Extract the (X, Y) coordinate from the center of the cell holding the provided text.  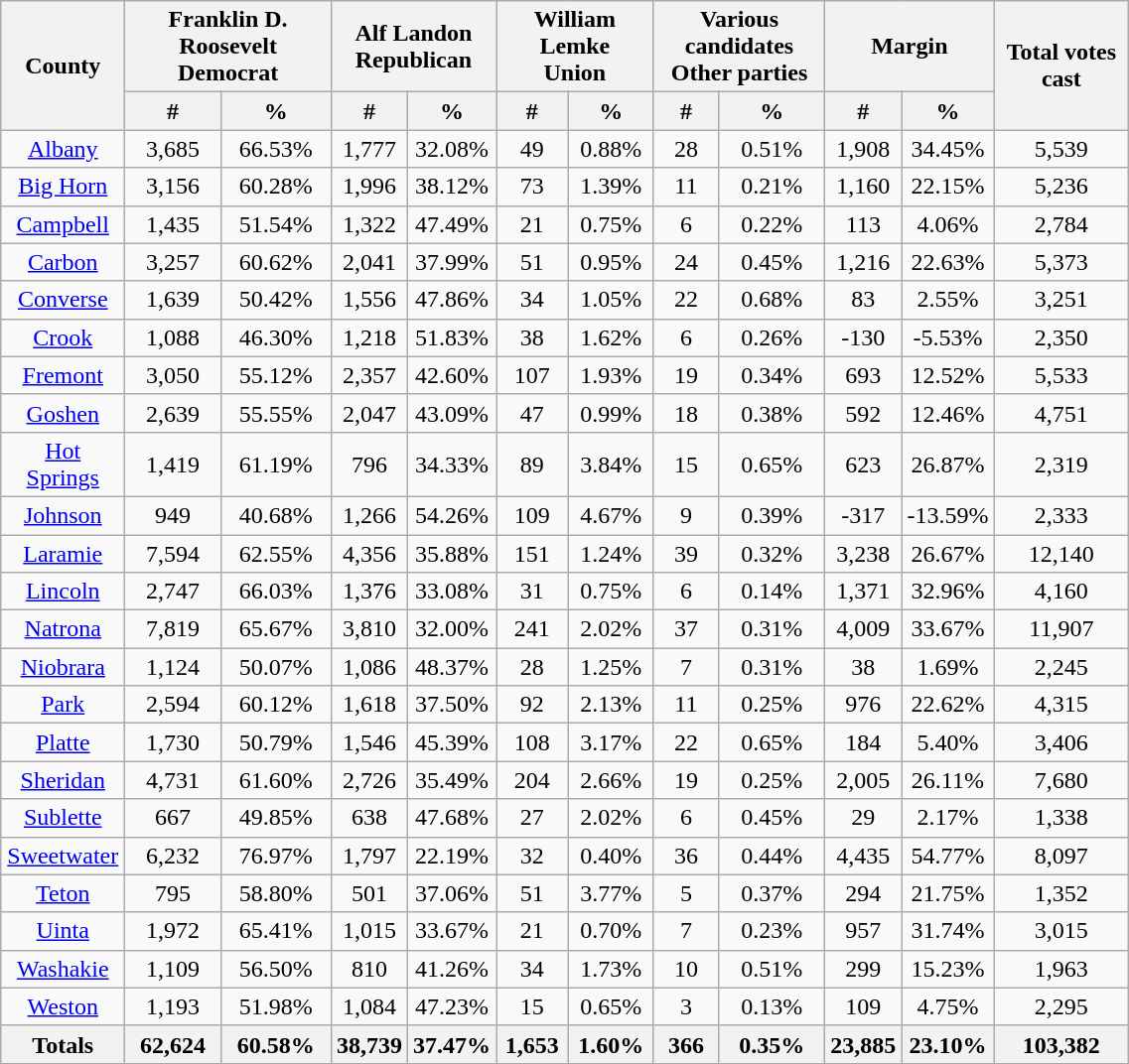
1,797 (369, 856)
4,356 (369, 553)
66.03% (276, 592)
73 (532, 187)
0.21% (773, 187)
1,216 (864, 262)
795 (173, 893)
2.13% (611, 705)
0.35% (773, 1044)
Washakie (64, 969)
1,653 (532, 1044)
26.67% (947, 553)
2,594 (173, 705)
1,218 (369, 337)
56.50% (276, 969)
2,047 (369, 413)
22.62% (947, 705)
24 (685, 262)
55.12% (276, 375)
10 (685, 969)
66.53% (276, 149)
61.60% (276, 780)
47.23% (451, 1006)
12.52% (947, 375)
2,357 (369, 375)
1.25% (611, 667)
Platte (64, 742)
51.83% (451, 337)
9 (685, 515)
1,908 (864, 149)
Converse (64, 300)
2.55% (947, 300)
0.40% (611, 856)
Niobrara (64, 667)
0.95% (611, 262)
6,232 (173, 856)
Sweetwater (64, 856)
Total votes cast (1061, 66)
1,124 (173, 667)
34.45% (947, 149)
3,050 (173, 375)
1,086 (369, 667)
3,406 (1061, 742)
Campbell (64, 224)
667 (173, 818)
796 (369, 465)
William LemkeUnion (576, 47)
1,266 (369, 515)
4,315 (1061, 705)
0.88% (611, 149)
1.62% (611, 337)
4,435 (864, 856)
2,005 (864, 780)
Big Horn (64, 187)
0.39% (773, 515)
55.55% (276, 413)
1,963 (1061, 969)
37.47% (451, 1044)
107 (532, 375)
Hot Springs (64, 465)
7,680 (1061, 780)
184 (864, 742)
43.09% (451, 413)
41.26% (451, 969)
34.33% (451, 465)
1,419 (173, 465)
3,257 (173, 262)
61.19% (276, 465)
2.66% (611, 780)
32.00% (451, 629)
2,333 (1061, 515)
1.24% (611, 553)
3,685 (173, 149)
Sublette (64, 818)
-13.59% (947, 515)
22.19% (451, 856)
4.75% (947, 1006)
8,097 (1061, 856)
47.68% (451, 818)
29 (864, 818)
76.97% (276, 856)
0.23% (773, 931)
501 (369, 893)
1,338 (1061, 818)
32.08% (451, 149)
1,015 (369, 931)
1,352 (1061, 893)
54.77% (947, 856)
48.37% (451, 667)
Albany (64, 149)
51.98% (276, 1006)
7,819 (173, 629)
47.86% (451, 300)
1,546 (369, 742)
50.07% (276, 667)
5,533 (1061, 375)
33.08% (451, 592)
Lincoln (64, 592)
49 (532, 149)
0.37% (773, 893)
0.13% (773, 1006)
1.69% (947, 667)
49.85% (276, 818)
1,730 (173, 742)
-317 (864, 515)
693 (864, 375)
Goshen (64, 413)
42.60% (451, 375)
Alf LandonRepublican (413, 47)
1,376 (369, 592)
0.14% (773, 592)
151 (532, 553)
38.12% (451, 187)
-5.53% (947, 337)
1,618 (369, 705)
3,156 (173, 187)
1.73% (611, 969)
5,236 (1061, 187)
0.38% (773, 413)
Totals (64, 1044)
54.26% (451, 515)
50.79% (276, 742)
Crook (64, 337)
949 (173, 515)
39 (685, 553)
22.63% (947, 262)
County (64, 66)
1,435 (173, 224)
Natrona (64, 629)
4,731 (173, 780)
1,996 (369, 187)
4.06% (947, 224)
957 (864, 931)
1,639 (173, 300)
23.10% (947, 1044)
1,084 (369, 1006)
92 (532, 705)
4,160 (1061, 592)
0.44% (773, 856)
2,295 (1061, 1006)
1,371 (864, 592)
18 (685, 413)
Various candidatesOther parties (739, 47)
592 (864, 413)
37 (685, 629)
5 (685, 893)
1,972 (173, 931)
638 (369, 818)
3.17% (611, 742)
103,382 (1061, 1044)
2,726 (369, 780)
21.75% (947, 893)
60.62% (276, 262)
1.93% (611, 375)
5,539 (1061, 149)
2,319 (1061, 465)
0.26% (773, 337)
60.12% (276, 705)
37.99% (451, 262)
2,041 (369, 262)
27 (532, 818)
32.96% (947, 592)
60.28% (276, 187)
1,193 (173, 1006)
60.58% (276, 1044)
35.49% (451, 780)
58.80% (276, 893)
0.34% (773, 375)
89 (532, 465)
Margin (910, 47)
40.68% (276, 515)
15.23% (947, 969)
3.77% (611, 893)
31.74% (947, 931)
2,747 (173, 592)
2,350 (1061, 337)
2,639 (173, 413)
204 (532, 780)
12,140 (1061, 553)
1,088 (173, 337)
51.54% (276, 224)
65.41% (276, 931)
83 (864, 300)
2,245 (1061, 667)
45.39% (451, 742)
3 (685, 1006)
366 (685, 1044)
37.50% (451, 705)
Laramie (64, 553)
Fremont (64, 375)
46.30% (276, 337)
62.55% (276, 553)
26.87% (947, 465)
37.06% (451, 893)
22.15% (947, 187)
Carbon (64, 262)
1.05% (611, 300)
1,777 (369, 149)
Weston (64, 1006)
31 (532, 592)
3.84% (611, 465)
5.40% (947, 742)
3,238 (864, 553)
50.42% (276, 300)
108 (532, 742)
Uinta (64, 931)
Franklin D. RooseveltDemocrat (228, 47)
7,594 (173, 553)
47 (532, 413)
299 (864, 969)
65.67% (276, 629)
Park (64, 705)
38,739 (369, 1044)
32 (532, 856)
Teton (64, 893)
623 (864, 465)
1,160 (864, 187)
3,810 (369, 629)
35.88% (451, 553)
12.46% (947, 413)
36 (685, 856)
47.49% (451, 224)
4,009 (864, 629)
62,624 (173, 1044)
0.70% (611, 931)
1.60% (611, 1044)
Johnson (64, 515)
241 (532, 629)
4.67% (611, 515)
26.11% (947, 780)
1,556 (369, 300)
976 (864, 705)
2.17% (947, 818)
1,322 (369, 224)
3,251 (1061, 300)
810 (369, 969)
4,751 (1061, 413)
113 (864, 224)
23,885 (864, 1044)
-130 (864, 337)
1.39% (611, 187)
2,784 (1061, 224)
Sheridan (64, 780)
5,373 (1061, 262)
0.32% (773, 553)
0.99% (611, 413)
294 (864, 893)
0.68% (773, 300)
0.22% (773, 224)
11,907 (1061, 629)
1,109 (173, 969)
3,015 (1061, 931)
